Return [x, y] of the center of cell containing provided text 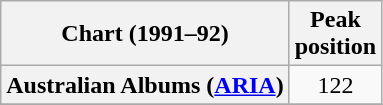
Australian Albums (ARIA) [145, 85]
Peakposition [335, 34]
122 [335, 85]
Chart (1991–92) [145, 34]
